From the cell containing the given text, extract its center point as [X, Y] coordinate. 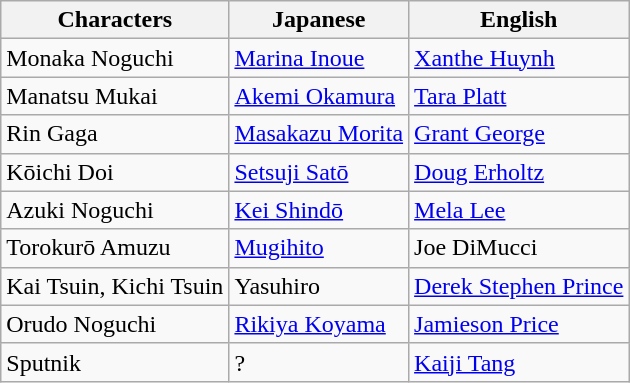
Derek Stephen Prince [519, 286]
Azuki Noguchi [115, 210]
Sputnik [115, 362]
Grant George [519, 134]
Jamieson Price [519, 324]
Joe DiMucci [519, 248]
Manatsu Mukai [115, 96]
English [519, 20]
Kei Shindō [319, 210]
Akemi Okamura [319, 96]
Tara Platt [519, 96]
Marina Inoue [319, 58]
Torokurō Amuzu [115, 248]
Kaiji Tang [519, 362]
? [319, 362]
Xanthe Huynh [519, 58]
Kai Tsuin, Kichi Tsuin [115, 286]
Monaka Noguchi [115, 58]
Characters [115, 20]
Mugihito [319, 248]
Orudo Noguchi [115, 324]
Setsuji Satō [319, 172]
Rin Gaga [115, 134]
Rikiya Koyama [319, 324]
Kōichi Doi [115, 172]
Doug Erholtz [519, 172]
Japanese [319, 20]
Mela Lee [519, 210]
Masakazu Morita [319, 134]
Yasuhiro [319, 286]
